Return the (X, Y) coordinate for the center point of the cell that contains the specified text.  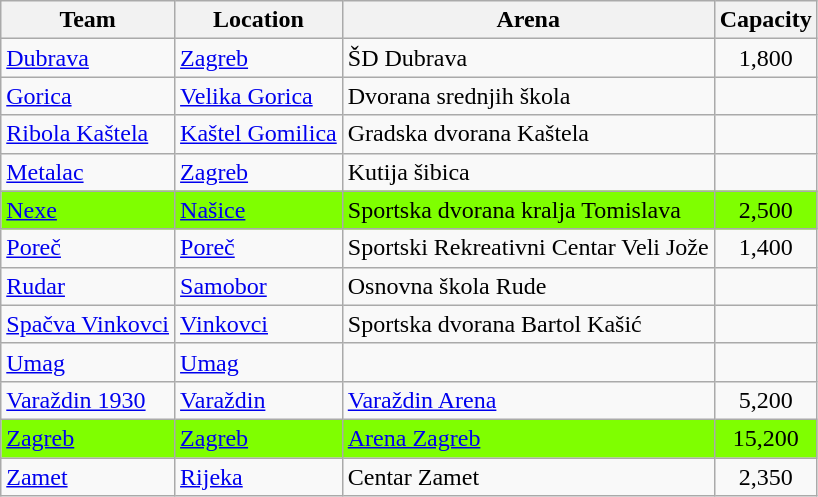
Rijeka (259, 477)
Vinkovci (259, 324)
1,400 (766, 248)
Dvorana srednjih škola (528, 96)
Metalac (88, 172)
ŠD Dubrava (528, 58)
Gradska dvorana Kaštela (528, 134)
Velika Gorica (259, 96)
Capacity (766, 20)
Osnovna škola Rude (528, 286)
Varaždin 1930 (88, 400)
Zamet (88, 477)
Nexe (88, 210)
Našice (259, 210)
Dubrava (88, 58)
5,200 (766, 400)
Team (88, 20)
Location (259, 20)
Varaždin (259, 400)
Kaštel Gomilica (259, 134)
Kutija šibica (528, 172)
15,200 (766, 438)
1,800 (766, 58)
Ribola Kaštela (88, 134)
Spačva Vinkovci (88, 324)
Rudar (88, 286)
Centar Zamet (528, 477)
Varaždin Arena (528, 400)
Sportska dvorana Bartol Kašić (528, 324)
2,500 (766, 210)
Arena Zagreb (528, 438)
Arena (528, 20)
Gorica (88, 96)
2,350 (766, 477)
Samobor (259, 286)
Sportski Rekreativni Centar Veli Jože (528, 248)
Sportska dvorana kralja Tomislava (528, 210)
